For the text-containing cell, return its midpoint in [x, y] coordinate format. 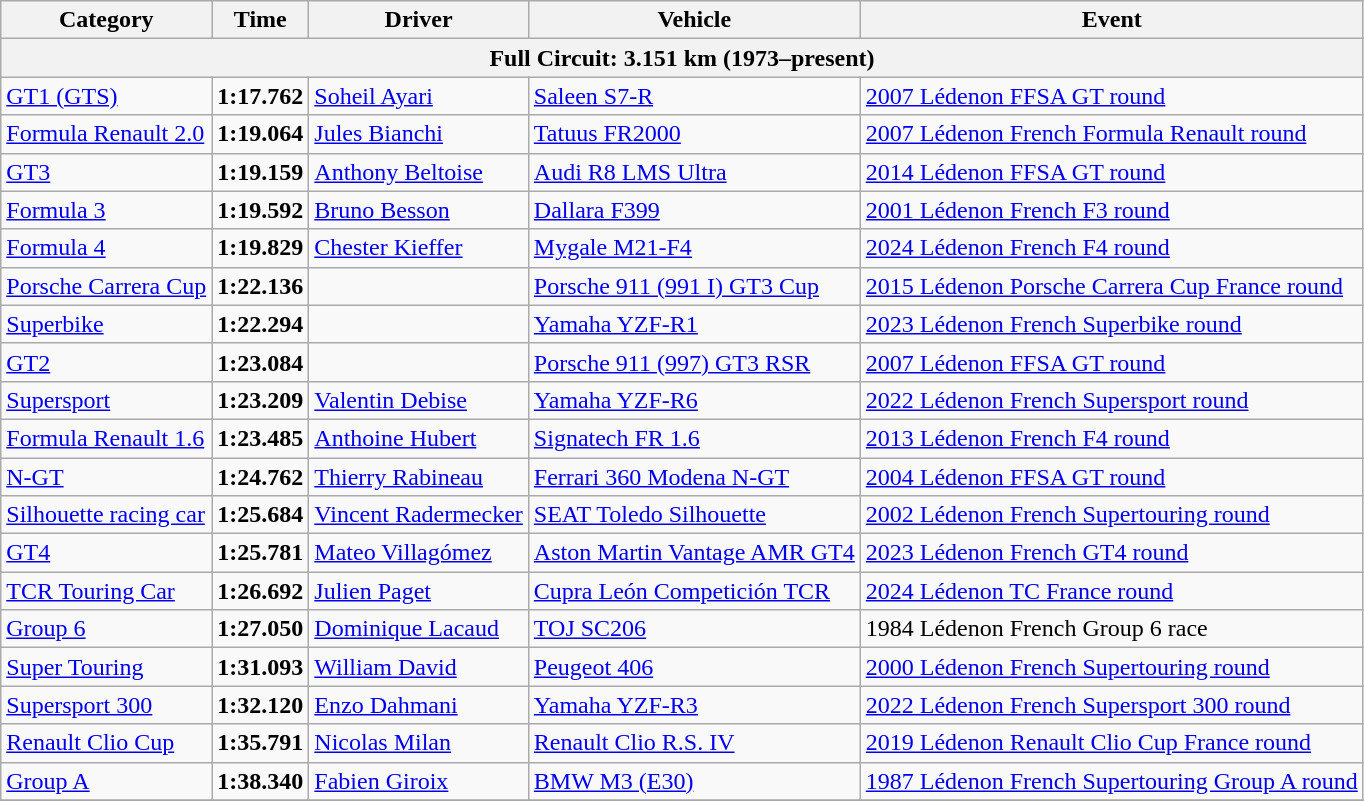
Ferrari 360 Modena N-GT [694, 477]
1:38.340 [260, 781]
BMW M3 (E30) [694, 781]
Valentin Debise [419, 400]
Formula Renault 1.6 [106, 438]
1:23.209 [260, 400]
1:17.762 [260, 96]
1:19.829 [260, 248]
Category [106, 20]
Yamaha YZF-R1 [694, 324]
Dominique Lacaud [419, 629]
1:22.294 [260, 324]
Tatuus FR2000 [694, 134]
William David [419, 667]
2019 Lédenon Renault Clio Cup France round [1112, 743]
TCR Touring Car [106, 591]
Porsche 911 (991 I) GT3 Cup [694, 286]
Superbike [106, 324]
Thierry Rabineau [419, 477]
Vincent Radermecker [419, 515]
1:19.592 [260, 210]
Full Circuit: 3.151 km (1973–present) [682, 58]
1:27.050 [260, 629]
1:25.684 [260, 515]
Porsche 911 (997) GT3 RSR [694, 362]
GT3 [106, 172]
1:31.093 [260, 667]
Renault Clio Cup [106, 743]
Group A [106, 781]
1:19.064 [260, 134]
2023 Lédenon French Superbike round [1112, 324]
Mateo Villagómez [419, 553]
1:19.159 [260, 172]
TOJ SC206 [694, 629]
2023 Lédenon French GT4 round [1112, 553]
Formula 4 [106, 248]
2014 Lédenon FFSA GT round [1112, 172]
Formula 3 [106, 210]
1:26.692 [260, 591]
Aston Martin Vantage AMR GT4 [694, 553]
GT1 (GTS) [106, 96]
1987 Lédenon French Supertouring Group A round [1112, 781]
Formula Renault 2.0 [106, 134]
Peugeot 406 [694, 667]
Time [260, 20]
Yamaha YZF-R6 [694, 400]
Porsche Carrera Cup [106, 286]
Group 6 [106, 629]
Nicolas Milan [419, 743]
Audi R8 LMS Ultra [694, 172]
2004 Lédenon FFSA GT round [1112, 477]
Vehicle [694, 20]
Saleen S7-R [694, 96]
Cupra León Competición TCR [694, 591]
Anthoine Hubert [419, 438]
Event [1112, 20]
Super Touring [106, 667]
Chester Kieffer [419, 248]
2001 Lédenon French F3 round [1112, 210]
2024 Lédenon French F4 round [1112, 248]
Dallara F399 [694, 210]
1:23.485 [260, 438]
2022 Lédenon French Supersport round [1112, 400]
2022 Lédenon French Supersport 300 round [1112, 705]
2015 Lédenon Porsche Carrera Cup France round [1112, 286]
Supersport [106, 400]
Renault Clio R.S. IV [694, 743]
Bruno Besson [419, 210]
Driver [419, 20]
Soheil Ayari [419, 96]
Enzo Dahmani [419, 705]
Julien Paget [419, 591]
SEAT Toledo Silhouette [694, 515]
Signatech FR 1.6 [694, 438]
Silhouette racing car [106, 515]
GT4 [106, 553]
Supersport 300 [106, 705]
GT2 [106, 362]
Fabien Giroix [419, 781]
1984 Lédenon French Group 6 race [1112, 629]
1:25.781 [260, 553]
Yamaha YZF-R3 [694, 705]
2024 Lédenon TC France round [1112, 591]
1:32.120 [260, 705]
2007 Lédenon French Formula Renault round [1112, 134]
2002 Lédenon French Supertouring round [1112, 515]
1:23.084 [260, 362]
2013 Lédenon French F4 round [1112, 438]
Mygale M21-F4 [694, 248]
1:22.136 [260, 286]
1:24.762 [260, 477]
Jules Bianchi [419, 134]
1:35.791 [260, 743]
N-GT [106, 477]
2000 Lédenon French Supertouring round [1112, 667]
Anthony Beltoise [419, 172]
